Identify which cell holds the provided text, then report its [x, y] central coordinate. 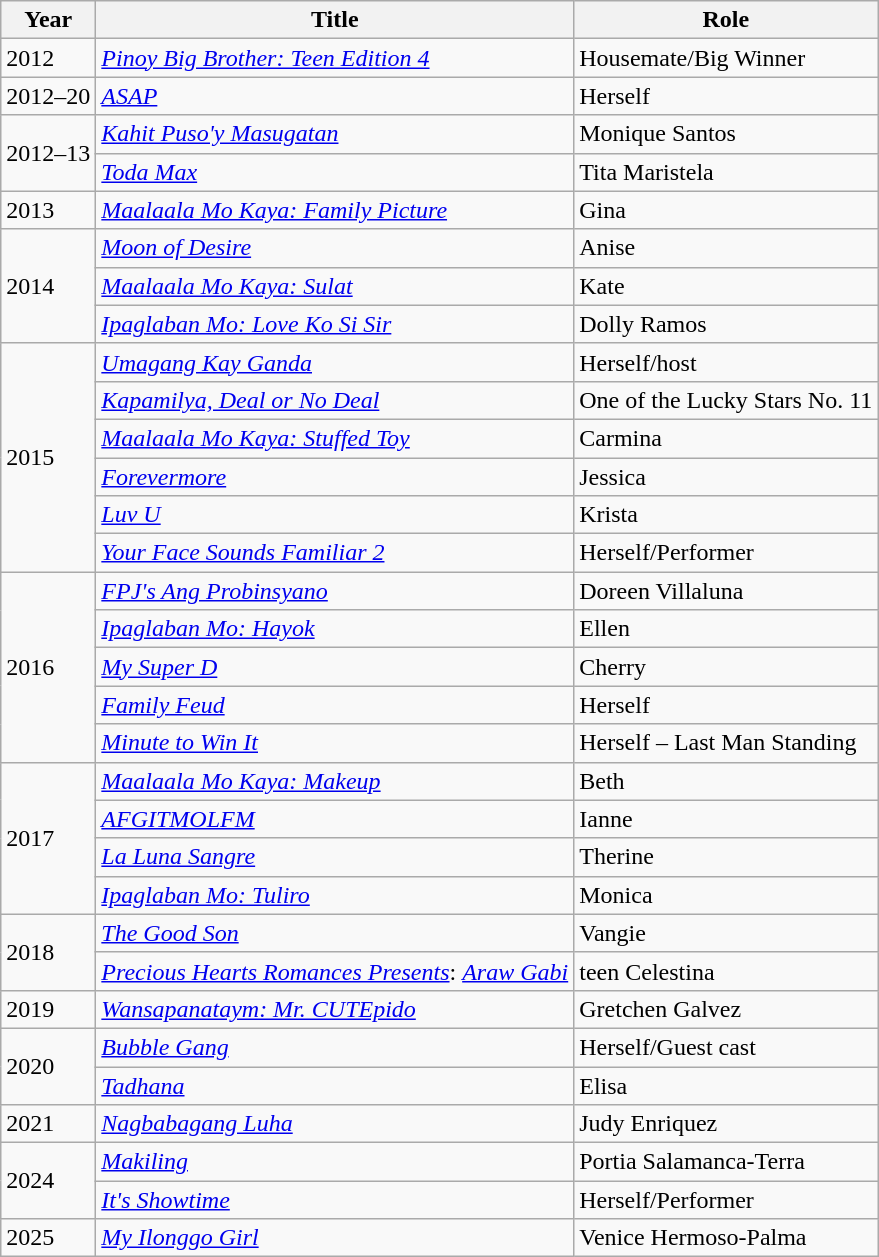
Year [48, 20]
Monique Santos [726, 134]
Herself/host [726, 362]
2021 [48, 1124]
AFGITMOLFM [335, 819]
Krista [726, 515]
Housemate/Big Winner [726, 58]
Family Feud [335, 705]
Portia Salamanca-Terra [726, 1162]
2016 [48, 667]
Title [335, 20]
Ipaglaban Mo: Tuliro [335, 895]
My Super D [335, 667]
2012–13 [48, 153]
teen Celestina [726, 971]
Gretchen Galvez [726, 1009]
Elisa [726, 1085]
Dolly Ramos [726, 324]
Jessica [726, 477]
It's Showtime [335, 1200]
Anise [726, 248]
Nagbabagang Luha [335, 1124]
Maalaala Mo Kaya: Family Picture [335, 210]
Maalaala Mo Kaya: Sulat [335, 286]
Umagang Kay Ganda [335, 362]
Maalaala Mo Kaya: Stuffed Toy [335, 438]
Vangie [726, 933]
Cherry [726, 667]
My Ilonggo Girl [335, 1238]
Makiling [335, 1162]
Kahit Puso'y Masugatan [335, 134]
Therine [726, 857]
La Luna Sangre [335, 857]
Carmina [726, 438]
Ipaglaban Mo: Love Ko Si Sir [335, 324]
Kate [726, 286]
Luv U [335, 515]
2019 [48, 1009]
Herself – Last Man Standing [726, 743]
Precious Hearts Romances Presents: Araw Gabi [335, 971]
Moon of Desire [335, 248]
2025 [48, 1238]
Forevermore [335, 477]
2024 [48, 1181]
Monica [726, 895]
Beth [726, 781]
Role [726, 20]
Minute to Win It [335, 743]
2020 [48, 1066]
2012 [48, 58]
Wansapanataym: Mr. CUTEpido [335, 1009]
ASAP [335, 96]
One of the Lucky Stars No. 11 [726, 400]
2013 [48, 210]
Judy Enriquez [726, 1124]
Herself/Guest cast [726, 1047]
Gina [726, 210]
FPJ's Ang Probinsyano [335, 591]
Ipaglaban Mo: Hayok [335, 629]
Pinoy Big Brother: Teen Edition 4 [335, 58]
Doreen Villaluna [726, 591]
Your Face Sounds Familiar 2 [335, 553]
Venice Hermoso-Palma [726, 1238]
Ellen [726, 629]
Tadhana [335, 1085]
2012–20 [48, 96]
Kapamilya, Deal or No Deal [335, 400]
Tita Maristela [726, 172]
2017 [48, 838]
2014 [48, 286]
2015 [48, 457]
Toda Max [335, 172]
Maalaala Mo Kaya: Makeup [335, 781]
2018 [48, 952]
Ianne [726, 819]
Bubble Gang [335, 1047]
The Good Son [335, 933]
